Locate the cell with the specified text and output its [X, Y] center coordinate. 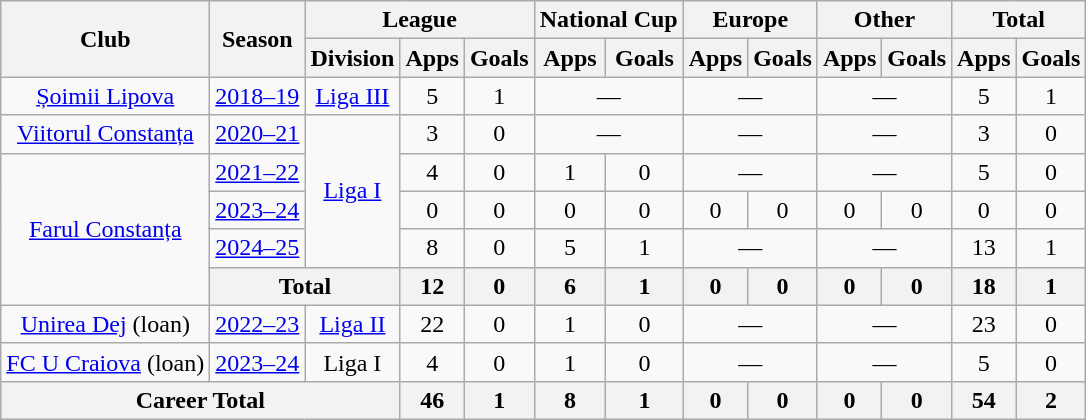
Șoimii Lipova [106, 96]
Liga II [352, 324]
Career Total [200, 400]
46 [432, 400]
23 [984, 324]
Viitorul Constanța [106, 134]
Division [352, 58]
Season [258, 39]
18 [984, 286]
2 [1051, 400]
13 [984, 248]
Europe [750, 20]
FC U Craiova (loan) [106, 362]
22 [432, 324]
2022–23 [258, 324]
6 [570, 286]
54 [984, 400]
League [420, 20]
Liga III [352, 96]
2020–21 [258, 134]
Other [884, 20]
Farul Constanța [106, 229]
2024–25 [258, 248]
2018–19 [258, 96]
12 [432, 286]
2021–22 [258, 172]
Unirea Dej (loan) [106, 324]
Club [106, 39]
National Cup [608, 20]
